Locate the cell with the specified text and output its (x, y) center coordinate. 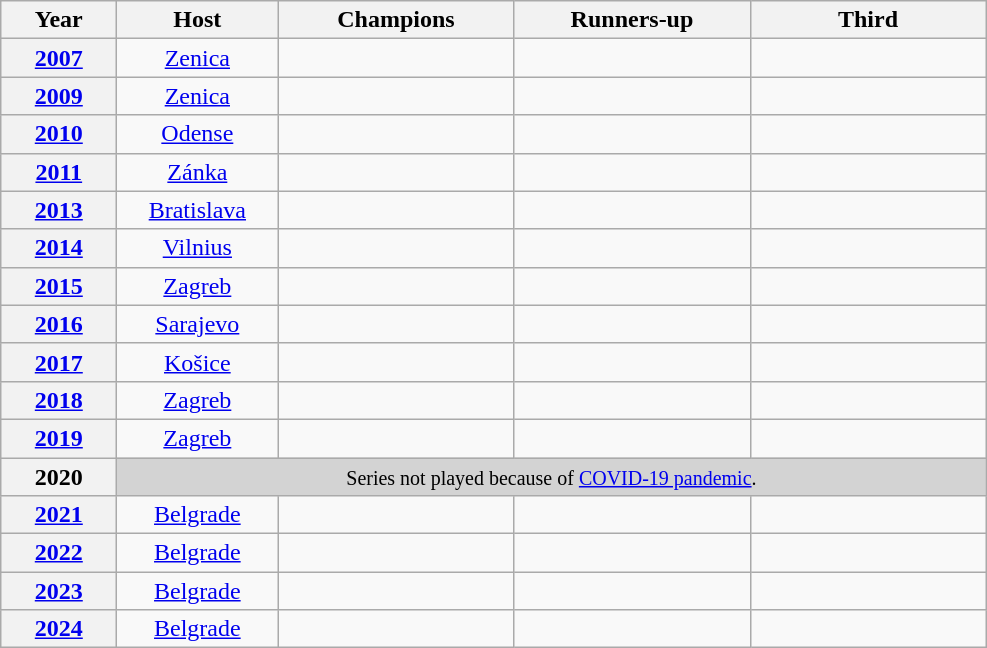
2017 (59, 362)
2009 (59, 96)
2023 (59, 591)
Series not played because of COVID-19 pandemic. (552, 477)
2015 (59, 286)
Odense (198, 134)
2021 (59, 515)
2014 (59, 248)
2010 (59, 134)
2022 (59, 553)
Zánka (198, 172)
2007 (59, 58)
Vilnius (198, 248)
2016 (59, 324)
Košice (198, 362)
2019 (59, 438)
Year (59, 20)
Champions (396, 20)
2011 (59, 172)
2018 (59, 400)
2013 (59, 210)
2024 (59, 629)
Bratislava (198, 210)
Host (198, 20)
Sarajevo (198, 324)
Runners-up (632, 20)
Third (868, 20)
2020 (59, 477)
